Return the (x, y) coordinate for the center point of the cell that contains the specified text.  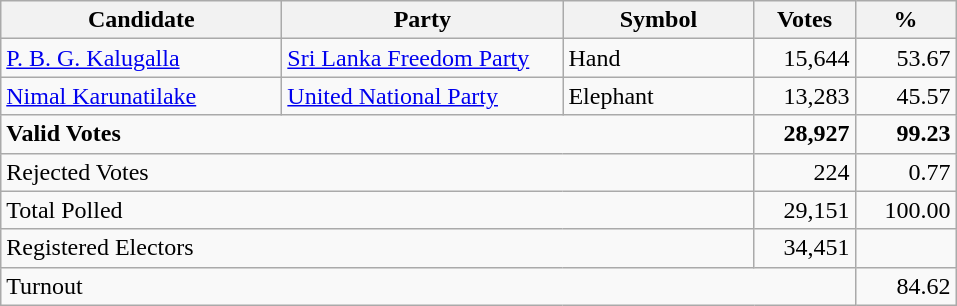
53.67 (906, 58)
224 (804, 172)
Hand (658, 58)
Candidate (142, 20)
Symbol (658, 20)
Valid Votes (378, 134)
84.62 (906, 286)
29,151 (804, 210)
United National Party (422, 96)
15,644 (804, 58)
Turnout (428, 286)
Rejected Votes (378, 172)
13,283 (804, 96)
45.57 (906, 96)
Nimal Karunatilake (142, 96)
0.77 (906, 172)
Elephant (658, 96)
P. B. G. Kalugalla (142, 58)
28,927 (804, 134)
Party (422, 20)
Registered Electors (378, 248)
100.00 (906, 210)
34,451 (804, 248)
99.23 (906, 134)
Sri Lanka Freedom Party (422, 58)
% (906, 20)
Votes (804, 20)
Total Polled (378, 210)
